Provide the [x, y] coordinate of the cell's center where the given text is located.  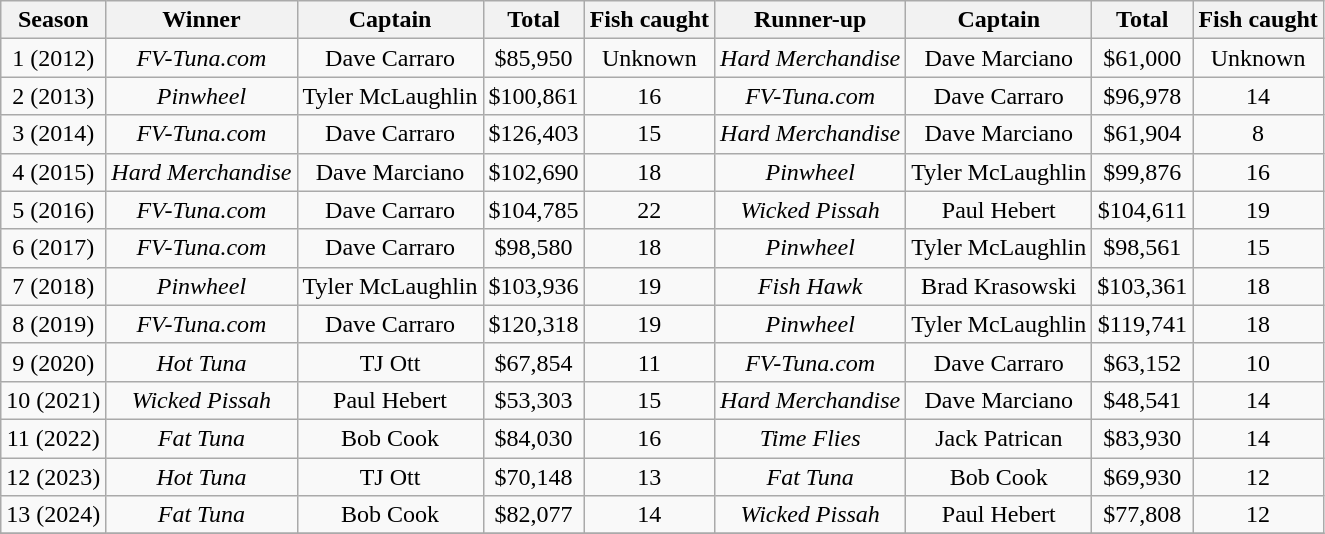
13 (2024) [54, 515]
$96,978 [1142, 96]
$98,580 [534, 248]
8 [1258, 134]
$104,611 [1142, 210]
$70,148 [534, 477]
$102,690 [534, 172]
$103,361 [1142, 286]
$67,854 [534, 362]
Time Flies [810, 438]
$100,861 [534, 96]
Winner [202, 20]
$48,541 [1142, 400]
5 (2016) [54, 210]
$119,741 [1142, 324]
9 (2020) [54, 362]
3 (2014) [54, 134]
$63,152 [1142, 362]
1 (2012) [54, 58]
$83,930 [1142, 438]
Jack Patrican [999, 438]
$69,930 [1142, 477]
$99,876 [1142, 172]
4 (2015) [54, 172]
Fish Hawk [810, 286]
$61,904 [1142, 134]
$104,785 [534, 210]
12 (2023) [54, 477]
$120,318 [534, 324]
10 (2021) [54, 400]
$85,950 [534, 58]
$84,030 [534, 438]
$77,808 [1142, 515]
Runner-up [810, 20]
10 [1258, 362]
$61,000 [1142, 58]
Season [54, 20]
2 (2013) [54, 96]
11 (2022) [54, 438]
$126,403 [534, 134]
13 [649, 477]
8 (2019) [54, 324]
$53,303 [534, 400]
11 [649, 362]
$103,936 [534, 286]
Brad Krasowski [999, 286]
$82,077 [534, 515]
6 (2017) [54, 248]
22 [649, 210]
$98,561 [1142, 248]
7 (2018) [54, 286]
